From the cell containing the given text, extract its center point as (x, y) coordinate. 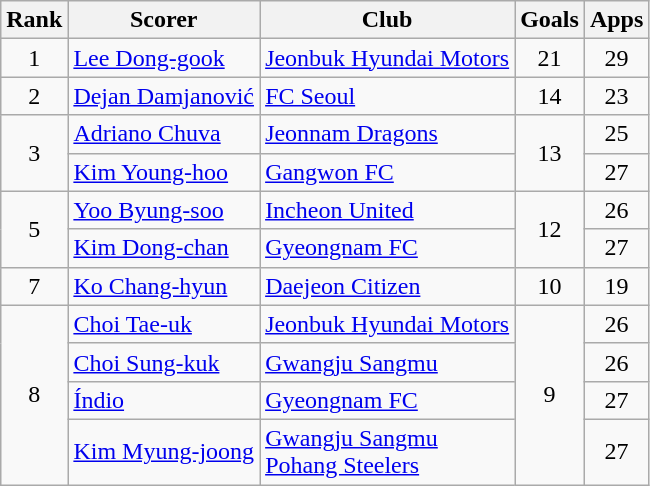
Gwangju Sangmu (388, 362)
Incheon United (388, 210)
3 (34, 153)
12 (550, 229)
2 (34, 96)
8 (34, 394)
Adriano Chuva (164, 134)
Dejan Damjanović (164, 96)
29 (616, 58)
9 (550, 394)
Lee Dong-gook (164, 58)
Kim Myung-joong (164, 452)
Choi Sung-kuk (164, 362)
Kim Dong-chan (164, 248)
25 (616, 134)
Scorer (164, 20)
Yoo Byung-soo (164, 210)
Índio (164, 400)
5 (34, 229)
Club (388, 20)
Gwangju SangmuPohang Steelers (388, 452)
FC Seoul (388, 96)
Goals (550, 20)
Daejeon Citizen (388, 286)
23 (616, 96)
21 (550, 58)
Gangwon FC (388, 172)
Choi Tae-uk (164, 324)
Kim Young-hoo (164, 172)
14 (550, 96)
Apps (616, 20)
7 (34, 286)
Jeonnam Dragons (388, 134)
1 (34, 58)
19 (616, 286)
10 (550, 286)
Rank (34, 20)
13 (550, 153)
Ko Chang-hyun (164, 286)
